Detect which cell encompasses the target text, then output its [X, Y] center coordinate. 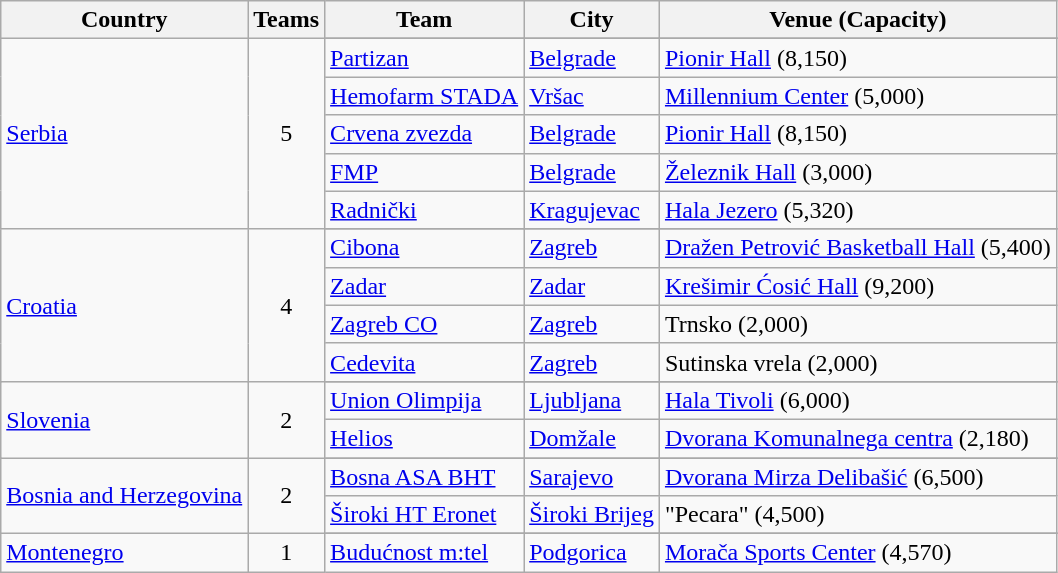
Hala Jezero (5,320) [858, 210]
Domžale [592, 438]
1 [286, 553]
Železnik Hall (3,000) [858, 172]
5 [286, 134]
Dražen Petrović Basketball Hall (5,400) [858, 248]
Trnsko (2,000) [858, 324]
Helios [424, 438]
Montenegro [124, 553]
Hemofarm STADA [424, 96]
Bosnia and Herzegovina [124, 496]
Cedevita [424, 362]
Ljubljana [592, 400]
Serbia [124, 134]
Venue (Capacity) [858, 20]
"Pecara" (4,500) [858, 515]
Radnički [424, 210]
Cibona [424, 248]
Podgorica [592, 553]
Crvena zvezda [424, 134]
Bosna ASA BHT [424, 477]
4 [286, 305]
Kragujevac [592, 210]
Sarajevo [592, 477]
Dvorana Komunalnega centra (2,180) [858, 438]
Budućnost m:tel [424, 553]
Sutinska vrela (2,000) [858, 362]
FMP [424, 172]
Zagreb CO [424, 324]
Team [424, 20]
Široki Brijeg [592, 515]
Krešimir Ćosić Hall (9,200) [858, 286]
Morača Sports Center (4,570) [858, 553]
Hala Tivoli (6,000) [858, 400]
City [592, 20]
Široki HT Eronet [424, 515]
Dvorana Mirza Delibašić (6,500) [858, 477]
Partizan [424, 58]
Teams [286, 20]
Slovenia [124, 419]
Vršac [592, 96]
Croatia [124, 305]
Union Olimpija [424, 400]
Country [124, 20]
Millennium Center (5,000) [858, 96]
